For the text-containing cell, return its midpoint in [X, Y] coordinate format. 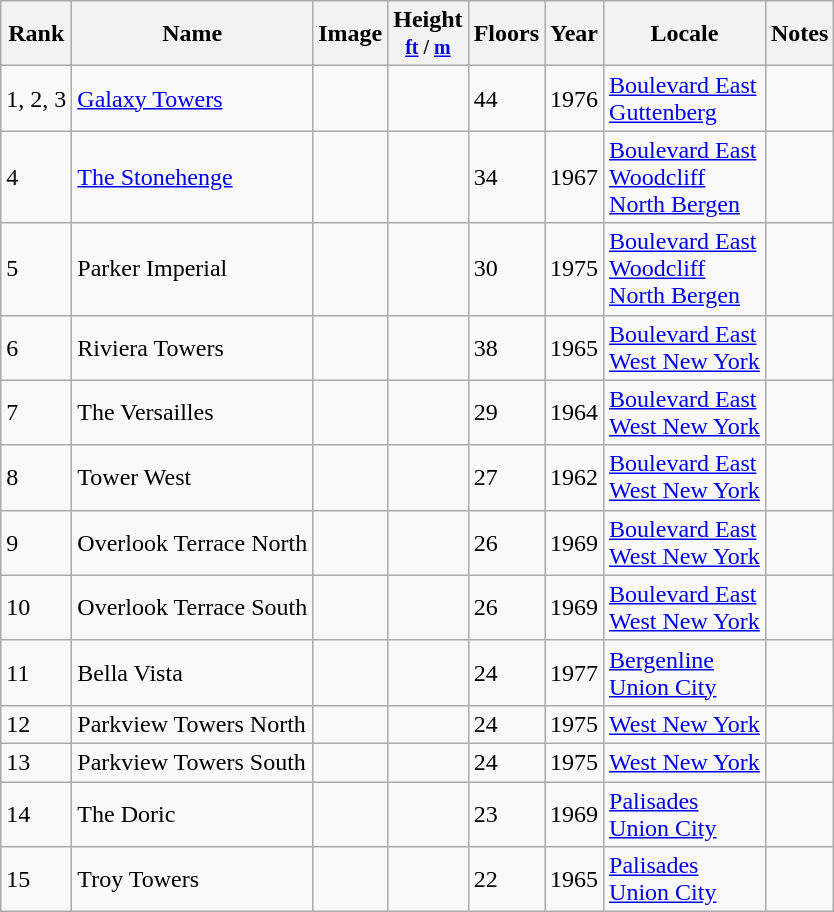
Floors [506, 34]
34 [506, 177]
Boulevard EastGuttenberg [685, 98]
27 [506, 478]
9 [36, 542]
Troy Towers [192, 880]
4 [36, 177]
BergenlineUnion City [685, 672]
Notes [799, 34]
Overlook Terrace North [192, 542]
Parker Imperial [192, 269]
5 [36, 269]
14 [36, 814]
10 [36, 608]
22 [506, 880]
30 [506, 269]
38 [506, 348]
Overlook Terrace South [192, 608]
15 [36, 880]
Parkview Towers North [192, 724]
Galaxy Towers [192, 98]
Name [192, 34]
23 [506, 814]
1, 2, 3 [36, 98]
Locale [685, 34]
Bella Vista [192, 672]
1967 [574, 177]
12 [36, 724]
Rank [36, 34]
The Doric [192, 814]
8 [36, 478]
Tower West [192, 478]
11 [36, 672]
Riviera Towers [192, 348]
1962 [574, 478]
29 [506, 412]
Image [350, 34]
1964 [574, 412]
7 [36, 412]
Year [574, 34]
1976 [574, 98]
Parkview Towers South [192, 762]
Heightft / m [428, 34]
The Versailles [192, 412]
13 [36, 762]
44 [506, 98]
6 [36, 348]
The Stonehenge [192, 177]
1977 [574, 672]
